Scan for the cell matching the given text and deliver its (X, Y) coordinate at center. 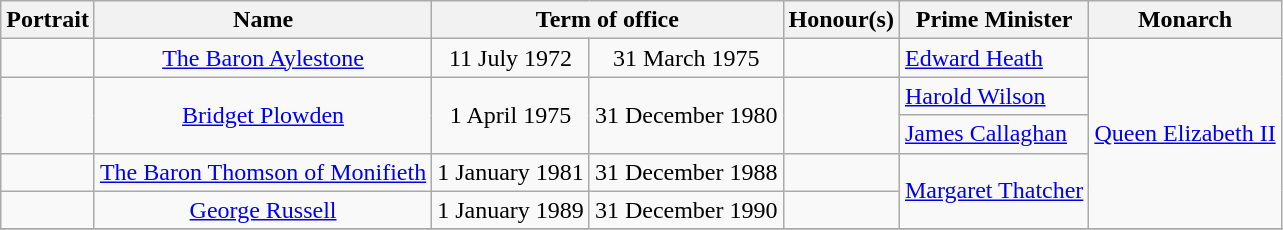
The Baron Thomson of Monifieth (262, 172)
31 March 1975 (686, 58)
Prime Minister (994, 20)
James Callaghan (994, 134)
Monarch (1185, 20)
The Baron Aylestone (262, 58)
1 April 1975 (511, 115)
Name (262, 20)
31 December 1980 (686, 115)
Bridget Plowden (262, 115)
Portrait (48, 20)
George Russell (262, 210)
31 December 1990 (686, 210)
Harold Wilson (994, 96)
1 January 1989 (511, 210)
31 December 1988 (686, 172)
Queen Elizabeth II (1185, 134)
Edward Heath (994, 58)
Term of office (608, 20)
Margaret Thatcher (994, 191)
Honour(s) (841, 20)
11 July 1972 (511, 58)
1 January 1981 (511, 172)
